Extract the [X, Y] coordinate from the center of the cell holding the provided text.  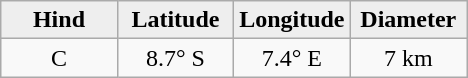
Longitude [292, 20]
Latitude [175, 20]
7.4° E [292, 58]
C [59, 58]
Diameter [408, 20]
8.7° S [175, 58]
7 km [408, 58]
Hind [59, 20]
